Extract the (X, Y) coordinate from the center of the cell holding the provided text.  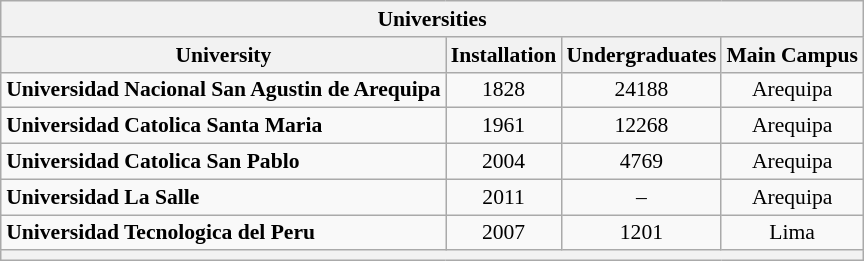
1201 (641, 233)
2007 (504, 233)
1961 (504, 126)
– (641, 197)
Universidad Catolica San Pablo (224, 162)
Universidad Catolica Santa Maria (224, 126)
University (224, 55)
1828 (504, 90)
Lima (792, 233)
Undergraduates (641, 55)
2011 (504, 197)
Installation (504, 55)
Main Campus (792, 55)
2004 (504, 162)
Universidad Tecnologica del Peru (224, 233)
12268 (641, 126)
Universities (432, 19)
4769 (641, 162)
Universidad La Salle (224, 197)
24188 (641, 90)
Universidad Nacional San Agustin de Arequipa (224, 90)
